Capture the cell that displays the provided text and extract its [x, y] central coordinate. 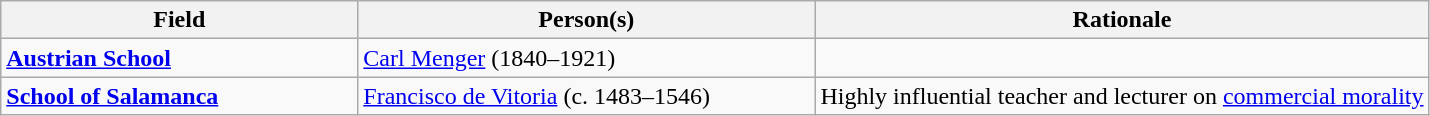
Carl Menger (1840–1921) [586, 58]
Rationale [1122, 20]
Field [180, 20]
Person(s) [586, 20]
Highly influential teacher and lecturer on commercial morality [1122, 96]
Austrian School [180, 58]
School of Salamanca [180, 96]
Francisco de Vitoria (c. 1483–1546) [586, 96]
